Detect which cell encompasses the target text, then output its [X, Y] center coordinate. 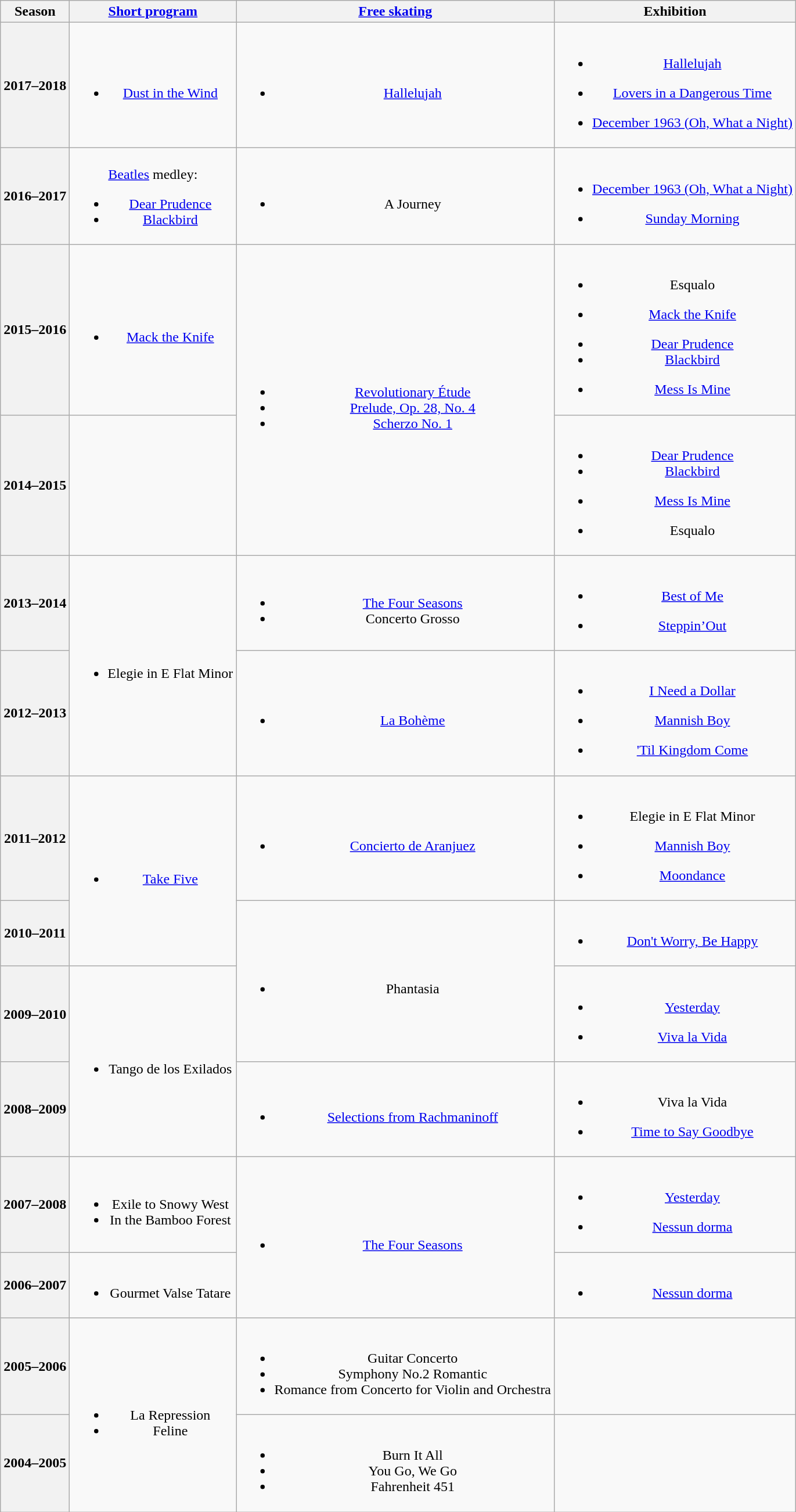
2012–2013 [35, 713]
2009–2010 [35, 1014]
2008–2009 [35, 1109]
Dust in the Wind [153, 85]
Beatles medley:Dear PrudenceBlackbird [153, 196]
2007–2008 [35, 1204]
2004–2005 [35, 1464]
Exhibition [675, 12]
Dear PrudenceBlackbird Mess Is Mine Esqualo [675, 485]
Burn It AllYou Go, We GoFahrenheit 451 [395, 1464]
Elegie in E Flat Minor [153, 666]
Hallelujah [395, 85]
Mack the Knife [153, 330]
2010–2011 [35, 933]
Exile to Snowy WestIn the Bamboo Forest [153, 1204]
Short program [153, 12]
Hallelujah Lovers in a Dangerous Time December 1963 (Oh, What a Night) [675, 85]
Selections from Rachmaninoff [395, 1109]
Tango de los Exilados [153, 1061]
The Four Seasons Concerto Grosso [395, 603]
December 1963 (Oh, What a Night) Sunday Morning [675, 196]
2016–2017 [35, 196]
Esqualo Mack the Knife Dear PrudenceBlackbird Mess Is Mine [675, 330]
Revolutionary ÉtudePrelude, Op. 28, No. 4Scherzo No. 1 [395, 400]
Yesterday Viva la Vida [675, 1014]
La Bohème [395, 713]
Concierto de Aranjuez [395, 838]
Best of Me Steppin’Out [675, 603]
2014–2015 [35, 485]
2015–2016 [35, 330]
2011–2012 [35, 838]
2005–2006 [35, 1366]
Don't Worry, Be Happy [675, 933]
Elegie in E Flat Minor Mannish Boy Moondance [675, 838]
Viva la Vida Time to Say Goodbye [675, 1109]
Phantasia [395, 981]
I Need a Dollar Mannish Boy 'Til Kingdom Come [675, 713]
2006–2007 [35, 1285]
Season [35, 12]
Gourmet Valse Tatare [153, 1285]
Free skating [395, 12]
The Four Seasons [395, 1237]
Yesterday Nessun dorma [675, 1204]
Take Five [153, 871]
2013–2014 [35, 603]
Nessun dorma [675, 1285]
La Repression Feline [153, 1415]
2017–2018 [35, 85]
Guitar Concerto Symphony No.2 Romantic Romance from Concerto for Violin and Orchestra [395, 1366]
A Journey [395, 196]
